Identify which cell holds the provided text, then report its (X, Y) central coordinate. 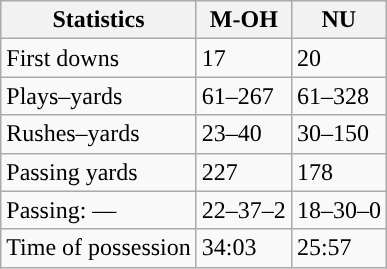
18–30–0 (338, 210)
30–150 (338, 134)
23–40 (244, 134)
NU (338, 20)
Time of possession (99, 248)
25:57 (338, 248)
22–37–2 (244, 210)
Rushes–yards (99, 134)
M-OH (244, 20)
227 (244, 172)
34:03 (244, 248)
61–328 (338, 96)
178 (338, 172)
20 (338, 58)
Passing yards (99, 172)
17 (244, 58)
Passing: –– (99, 210)
Statistics (99, 20)
Plays–yards (99, 96)
First downs (99, 58)
61–267 (244, 96)
